Detect which cell encompasses the target text, then output its [X, Y] center coordinate. 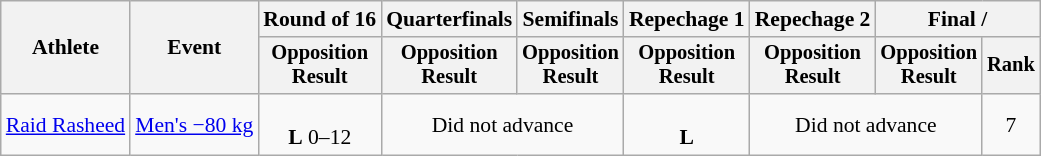
Round of 16 [320, 19]
Semifinals [570, 19]
Repechage 2 [813, 19]
7 [1011, 124]
Quarterfinals [449, 19]
Repechage 1 [687, 19]
Athlete [66, 48]
Rank [1011, 66]
Final / [957, 19]
L [687, 124]
L 0–12 [320, 124]
Men's −80 kg [194, 124]
Event [194, 48]
Raid Rasheed [66, 124]
